Determine the [x, y] coordinate at the center of the cell enclosing the given text.  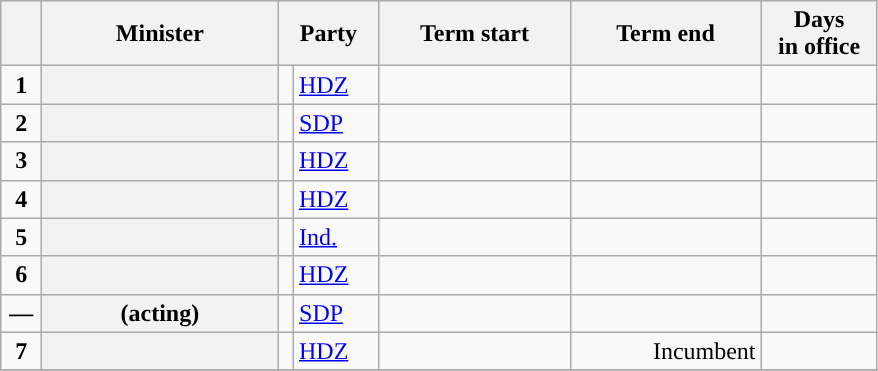
— [22, 313]
Party [328, 34]
1 [22, 85]
7 [22, 351]
4 [22, 199]
(acting) [160, 313]
Term start [474, 34]
Days in office [819, 34]
Minister [160, 34]
5 [22, 237]
Term end [666, 34]
Ind. [336, 237]
2 [22, 123]
3 [22, 161]
6 [22, 275]
Incumbent [666, 351]
